From the cell containing the given text, extract its center point as [x, y] coordinate. 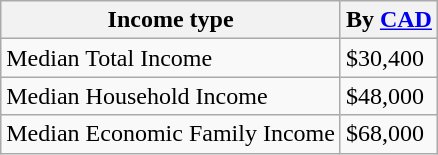
Median Total Income [171, 58]
$48,000 [388, 96]
$30,400 [388, 58]
Income type [171, 20]
Median Household Income [171, 96]
By CAD [388, 20]
Median Economic Family Income [171, 134]
$68,000 [388, 134]
